Provide the [x, y] coordinate of the cell's center where the given text is located.  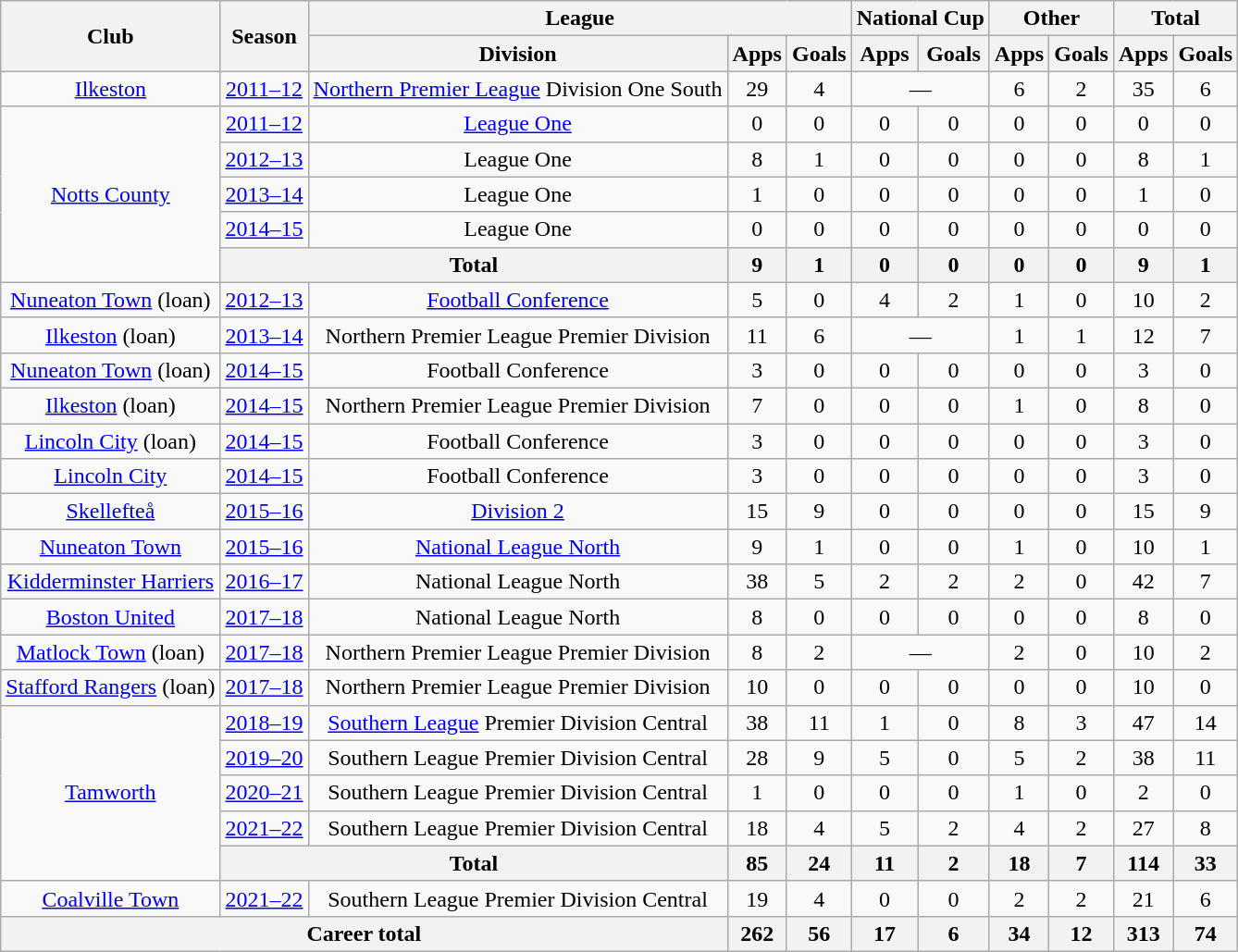
League [579, 19]
Coalville Town [111, 898]
27 [1143, 828]
21 [1143, 898]
85 [757, 863]
Kidderminster Harriers [111, 582]
Lincoln City (loan) [111, 441]
17 [885, 933]
24 [819, 863]
29 [757, 89]
National Cup [920, 19]
14 [1206, 723]
28 [757, 758]
Other [1051, 19]
47 [1143, 723]
Stafford Rangers (loan) [111, 687]
42 [1143, 582]
Northern Premier League Division One South [518, 89]
Season [265, 36]
56 [819, 933]
2016–17 [265, 582]
114 [1143, 863]
Nuneaton Town [111, 547]
Matlock Town (loan) [111, 652]
Notts County [111, 194]
Tamworth [111, 793]
262 [757, 933]
2020–21 [265, 793]
35 [1143, 89]
Lincoln City [111, 476]
2019–20 [265, 758]
Skellefteå [111, 512]
313 [1143, 933]
Career total [365, 933]
Division [518, 54]
2018–19 [265, 723]
19 [757, 898]
Club [111, 36]
33 [1206, 863]
Boston United [111, 617]
Division 2 [518, 512]
74 [1206, 933]
Ilkeston [111, 89]
34 [1019, 933]
